Pinpoint the cell where the given text exists, returning its (X, Y) midpoint coordinate. 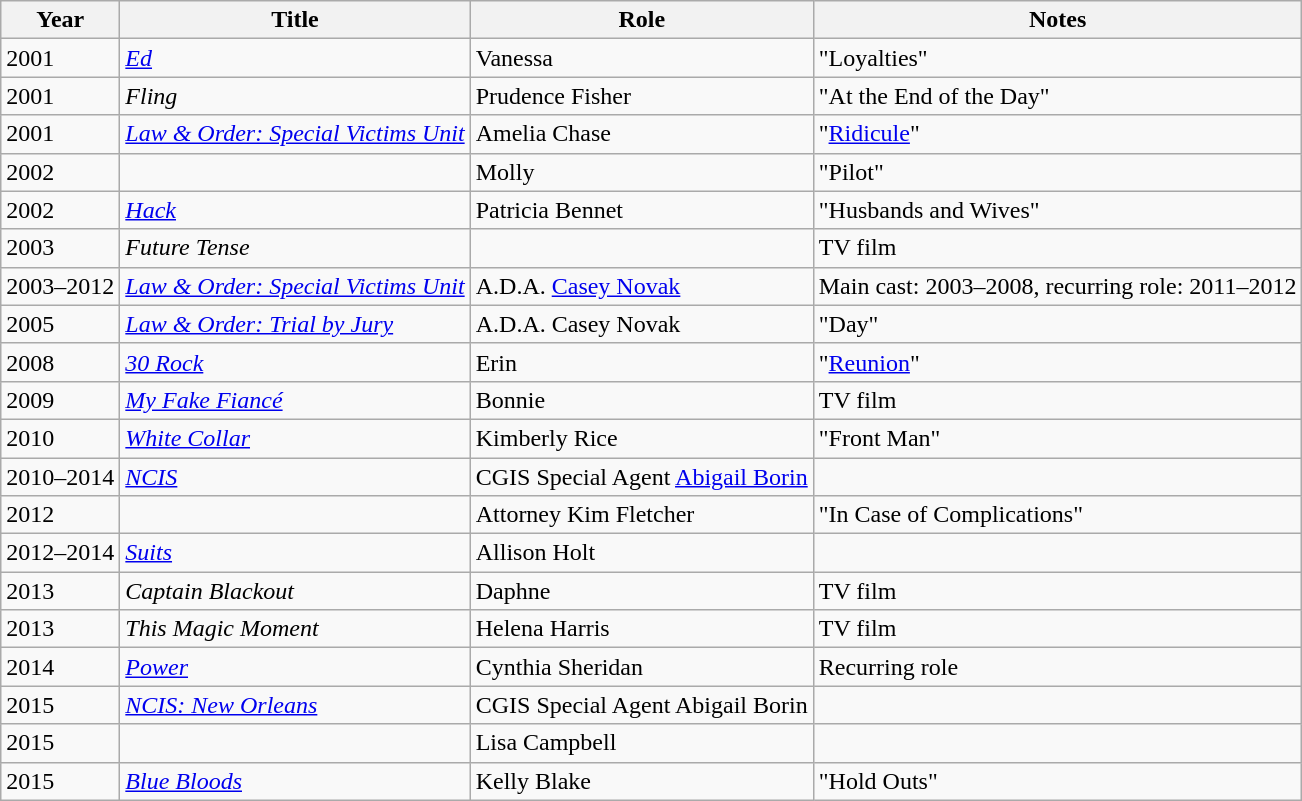
Kimberly Rice (642, 438)
My Fake Fiancé (295, 400)
Blue Bloods (295, 781)
Vanessa (642, 58)
"Reunion" (1058, 362)
Fling (295, 96)
Prudence Fisher (642, 96)
2005 (60, 324)
"In Case of Complications" (1058, 515)
NCIS (295, 477)
Ed (295, 58)
Erin (642, 362)
"Husbands and Wives" (1058, 210)
Daphne (642, 591)
Year (60, 20)
Main cast: 2003–2008, recurring role: 2011–2012 (1058, 286)
Lisa Campbell (642, 743)
"Front Man" (1058, 438)
Future Tense (295, 248)
Allison Holt (642, 553)
Cynthia Sheridan (642, 667)
30 Rock (295, 362)
Attorney Kim Fletcher (642, 515)
Helena Harris (642, 629)
"At the End of the Day" (1058, 96)
"Ridicule" (1058, 134)
Notes (1058, 20)
Kelly Blake (642, 781)
Recurring role (1058, 667)
Hack (295, 210)
Suits (295, 553)
2010–2014 (60, 477)
Captain Blackout (295, 591)
"Hold Outs" (1058, 781)
"Day" (1058, 324)
2003 (60, 248)
"Loyalties" (1058, 58)
Patricia Bennet (642, 210)
2012–2014 (60, 553)
2009 (60, 400)
Amelia Chase (642, 134)
Bonnie (642, 400)
2008 (60, 362)
Title (295, 20)
2014 (60, 667)
White Collar (295, 438)
Law & Order: Trial by Jury (295, 324)
NCIS: New Orleans (295, 705)
2010 (60, 438)
Molly (642, 172)
2003–2012 (60, 286)
2012 (60, 515)
"Pilot" (1058, 172)
Power (295, 667)
This Magic Moment (295, 629)
Role (642, 20)
